Search for the cell housing the specified text and yield its (x, y) center coordinate. 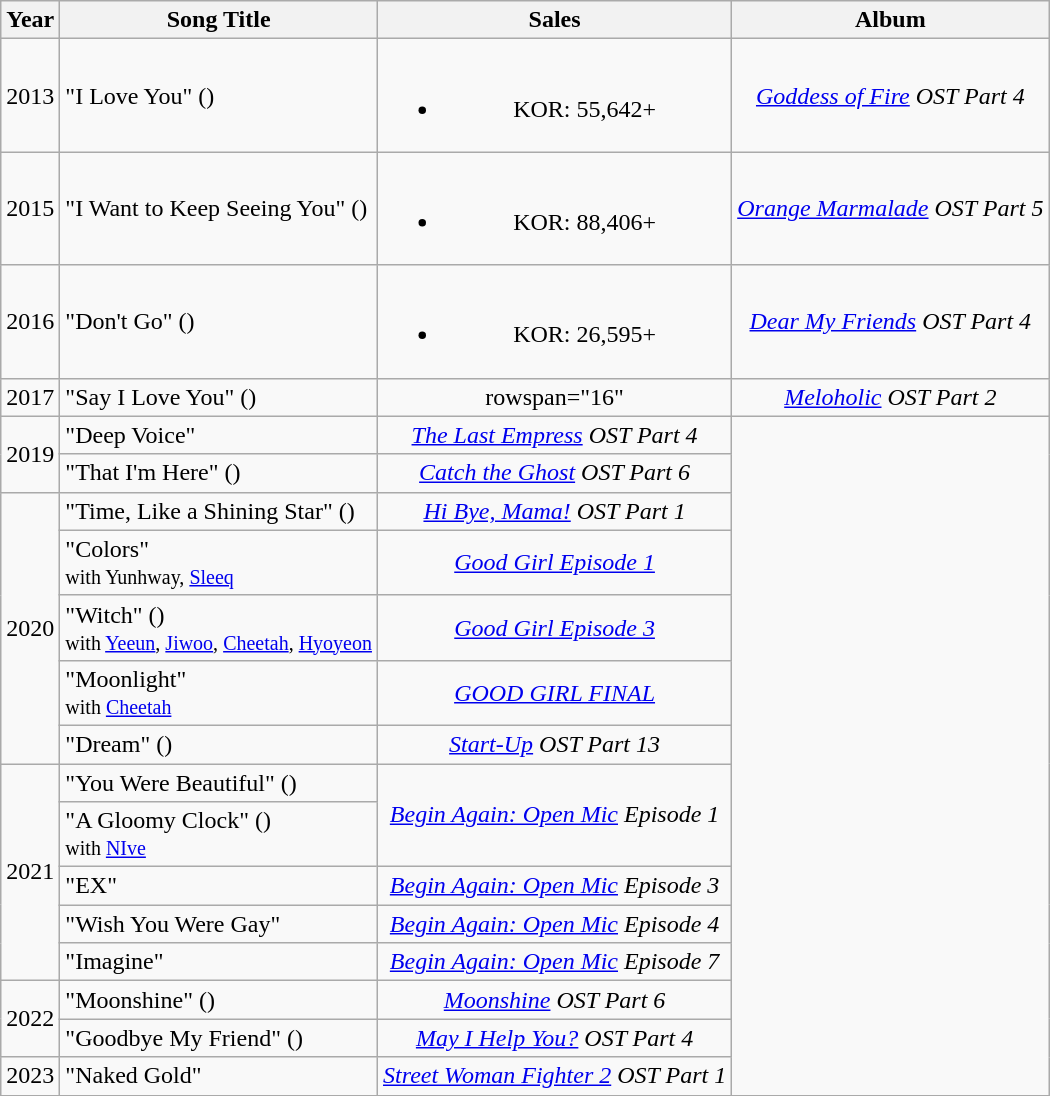
"A Gloomy Clock" ()with NIve (219, 834)
Begin Again: Open Mic Episode 7 (554, 962)
KOR: 26,595+ (554, 322)
"Don't Go" () (219, 322)
Start-Up OST Part 13 (554, 744)
Good Girl Episode 1 (554, 562)
Sales (554, 20)
Begin Again: Open Mic Episode 3 (554, 886)
Goddess of Fire OST Part 4 (890, 96)
Begin Again: Open Mic Episode 1 (554, 816)
"Say I Love You" () (219, 397)
2016 (30, 322)
Orange Marmalade OST Part 5 (890, 208)
"Witch" ()with Yeeun, Jiwoo, Cheetah, Hyoyeon (219, 628)
2013 (30, 96)
"Naked Gold" (219, 1076)
GOOD GIRL FINAL (554, 692)
2023 (30, 1076)
Album (890, 20)
"Goodbye My Friend" () (219, 1038)
2019 (30, 454)
KOR: 88,406+ (554, 208)
May I Help You? OST Part 4 (554, 1038)
Street Woman Fighter 2 OST Part 1 (554, 1076)
Year (30, 20)
Good Girl Episode 3 (554, 628)
"Colors" with Yunhway, Sleeq (219, 562)
"Wish You Were Gay" (219, 924)
Meloholic OST Part 2 (890, 397)
"I Want to Keep Seeing You" () (219, 208)
rowspan="16" (554, 397)
"That I'm Here" () (219, 473)
"Dream" () (219, 744)
The Last Empress OST Part 4 (554, 435)
"I Love You" () (219, 96)
"Time, Like a Shining Star" () (219, 511)
2021 (30, 872)
Moonshine OST Part 6 (554, 1000)
"EX" (219, 886)
2022 (30, 1019)
Catch the Ghost OST Part 6 (554, 473)
Song Title (219, 20)
KOR: 55,642+ (554, 96)
"Moonlight"with Cheetah (219, 692)
2020 (30, 628)
Hi Bye, Mama! OST Part 1 (554, 511)
"Imagine" (219, 962)
Dear My Friends OST Part 4 (890, 322)
2015 (30, 208)
"You Were Beautiful" () (219, 783)
"Deep Voice" (219, 435)
2017 (30, 397)
Begin Again: Open Mic Episode 4 (554, 924)
"Moonshine" () (219, 1000)
